From the cell containing the given text, extract its center point as (x, y) coordinate. 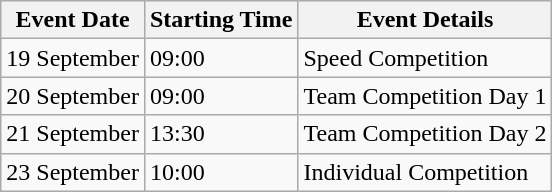
Starting Time (221, 20)
13:30 (221, 134)
Speed Competition (425, 58)
20 September (73, 96)
21 September (73, 134)
Individual Competition (425, 172)
Team Competition Day 1 (425, 96)
Event Date (73, 20)
10:00 (221, 172)
19 September (73, 58)
23 September (73, 172)
Event Details (425, 20)
Team Competition Day 2 (425, 134)
